Determine the [X, Y] coordinate at the center of the cell enclosing the given text.  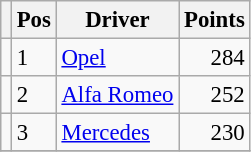
230 [214, 133]
1 [34, 58]
Alfa Romeo [118, 95]
Pos [34, 20]
252 [214, 95]
2 [34, 95]
Mercedes [118, 133]
Opel [118, 58]
284 [214, 58]
3 [34, 133]
Points [214, 20]
Driver [118, 20]
